Return [X, Y] of the center of cell containing provided text 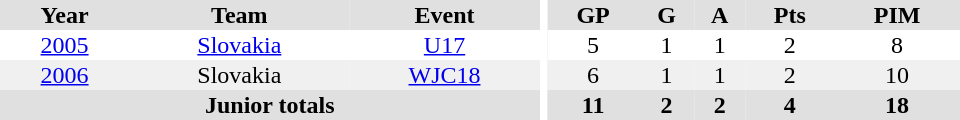
11 [593, 105]
A [720, 15]
2005 [64, 45]
Event [445, 15]
GP [593, 15]
G [666, 15]
Junior totals [270, 105]
6 [593, 75]
18 [897, 105]
WJC18 [445, 75]
Year [64, 15]
Pts [790, 15]
Team [239, 15]
U17 [445, 45]
4 [790, 105]
5 [593, 45]
2006 [64, 75]
8 [897, 45]
10 [897, 75]
PIM [897, 15]
